Scan for the cell matching the given text and deliver its (X, Y) coordinate at center. 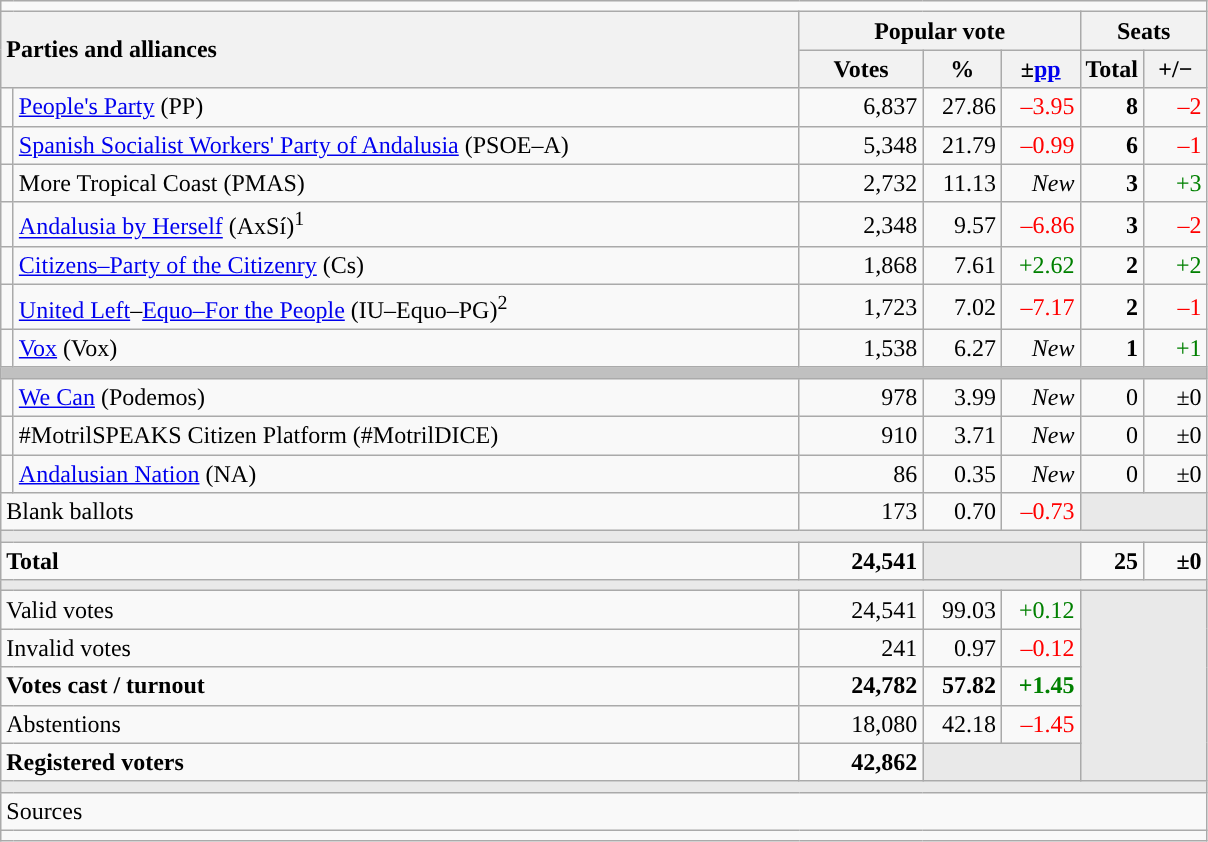
+0.12 (1040, 610)
5,348 (861, 145)
3.71 (962, 435)
–0.99 (1040, 145)
241 (861, 648)
Parties and alliances (400, 50)
6 (1112, 145)
9.57 (962, 224)
3.99 (962, 397)
25 (1112, 561)
#MotrilSPEAKS Citizen Platform (#MotrilDICE) (406, 435)
86 (861, 474)
99.03 (962, 610)
Votes (861, 69)
2,348 (861, 224)
United Left–Equo–For the People (IU–Equo–PG)2 (406, 308)
7.61 (962, 266)
+2 (1176, 266)
6.27 (962, 348)
±pp (1040, 69)
0.35 (962, 474)
Citizens–Party of the Citizenry (Cs) (406, 266)
More Tropical Coast (PMAS) (406, 183)
People's Party (PP) (406, 107)
Vox (Vox) (406, 348)
+3 (1176, 183)
Spanish Socialist Workers' Party of Andalusia (PSOE–A) (406, 145)
Invalid votes (400, 648)
% (962, 69)
27.86 (962, 107)
42,862 (861, 762)
42.18 (962, 724)
910 (861, 435)
Valid votes (400, 610)
+1.45 (1040, 686)
+/− (1176, 69)
978 (861, 397)
Abstentions (400, 724)
–3.95 (1040, 107)
Seats (1144, 31)
18,080 (861, 724)
Popular vote (940, 31)
+1 (1176, 348)
1,868 (861, 266)
57.82 (962, 686)
Blank ballots (400, 512)
1,538 (861, 348)
11.13 (962, 183)
0.97 (962, 648)
+2.62 (1040, 266)
Registered voters (400, 762)
1,723 (861, 308)
Sources (604, 811)
173 (861, 512)
2,732 (861, 183)
6,837 (861, 107)
–6.86 (1040, 224)
8 (1112, 107)
–0.12 (1040, 648)
–7.17 (1040, 308)
Votes cast / turnout (400, 686)
21.79 (962, 145)
24,782 (861, 686)
–0.73 (1040, 512)
–1.45 (1040, 724)
We Can (Podemos) (406, 397)
0.70 (962, 512)
1 (1112, 348)
Andalusian Nation (NA) (406, 474)
7.02 (962, 308)
Andalusia by Herself (AxSí)1 (406, 224)
